Find where the given text appears and provide that cell's center as [x, y] coordinate. 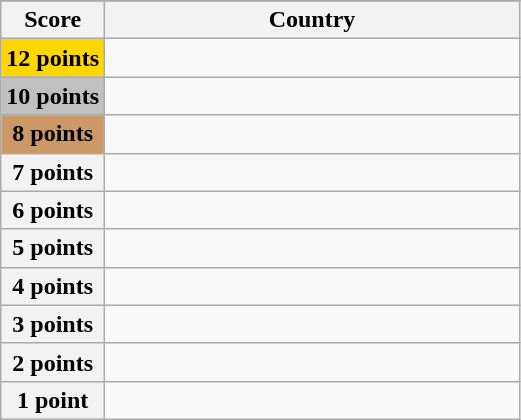
1 point [53, 400]
5 points [53, 248]
10 points [53, 96]
Score [53, 20]
3 points [53, 324]
2 points [53, 362]
4 points [53, 286]
6 points [53, 210]
8 points [53, 134]
Country [312, 20]
7 points [53, 172]
12 points [53, 58]
